Return (X, Y) of the center of cell containing provided text 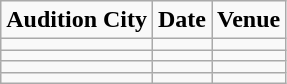
Audition City (77, 20)
Date (182, 20)
Venue (249, 20)
